Detect which cell encompasses the target text, then output its [X, Y] center coordinate. 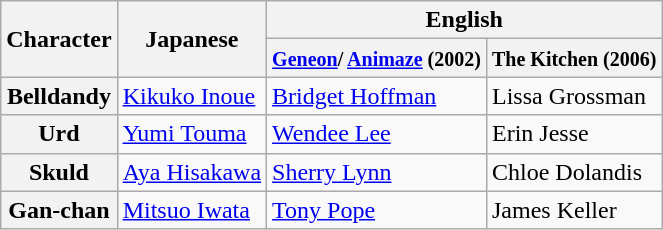
Character [59, 39]
Bridget Hoffman [377, 96]
The Kitchen (2006) [574, 58]
Chloe Dolandis [574, 172]
Aya Hisakawa [192, 172]
Japanese [192, 39]
Skuld [59, 172]
Erin Jesse [574, 134]
Yumi Touma [192, 134]
Lissa Grossman [574, 96]
Geneon/ Animaze (2002) [377, 58]
Wendee Lee [377, 134]
James Keller [574, 210]
Tony Pope [377, 210]
Belldandy [59, 96]
Urd [59, 134]
Mitsuo Iwata [192, 210]
Sherry Lynn [377, 172]
Gan-chan [59, 210]
Kikuko Inoue [192, 96]
English [464, 20]
